Return [x, y] of the center of cell containing provided text 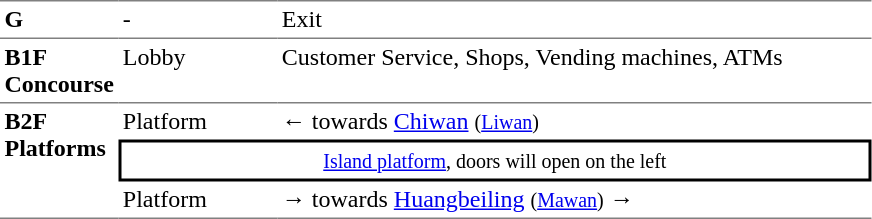
- [198, 19]
← towards Chiwan (Liwan) [574, 122]
Platform [198, 122]
Island platform, doors will open on the left [494, 161]
Lobby [198, 71]
Exit [574, 19]
Customer Service, Shops, Vending machines, ATMs [574, 71]
G [59, 19]
B1FConcourse [59, 71]
